Extract the [X, Y] coordinate from the center of the cell holding the provided text.  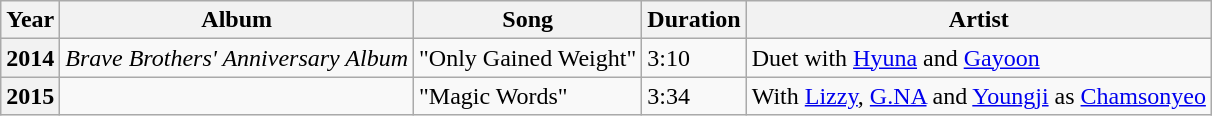
3:10 [694, 58]
Duet with Hyuna and Gayoon [978, 58]
Year [30, 20]
"Only Gained Weight" [528, 58]
Artist [978, 20]
3:34 [694, 96]
2015 [30, 96]
Album [237, 20]
Duration [694, 20]
Brave Brothers' Anniversary Album [237, 58]
Song [528, 20]
"Magic Words" [528, 96]
With Lizzy, G.NA and Youngji as Chamsonyeo [978, 96]
2014 [30, 58]
